Search for the cell housing the specified text and yield its (x, y) center coordinate. 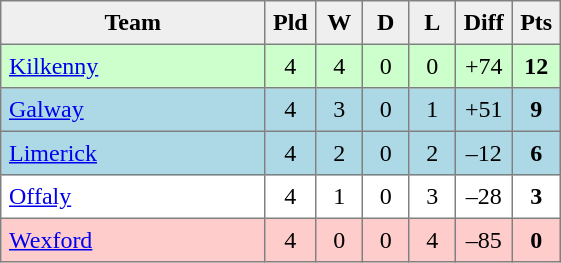
Offaly (133, 197)
Pts (536, 23)
Pld (290, 23)
–85 (483, 240)
Team (133, 23)
–28 (483, 197)
9 (536, 110)
12 (536, 66)
W (339, 23)
Galway (133, 110)
+51 (483, 110)
Diff (483, 23)
6 (536, 153)
+74 (483, 66)
Limerick (133, 153)
L (432, 23)
Wexford (133, 240)
Kilkenny (133, 66)
D (385, 23)
–12 (483, 153)
